Provide the [X, Y] coordinate of the cell's center where the given text is located.  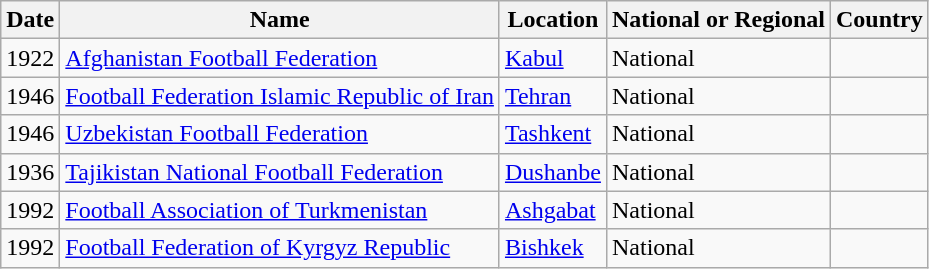
Date [30, 20]
National or Regional [718, 20]
Football Association of Turkmenistan [280, 210]
1922 [30, 58]
Bishkek [552, 248]
Ashgabat [552, 210]
Dushanbe [552, 172]
Tajikistan National Football Federation [280, 172]
Tehran [552, 96]
Kabul [552, 58]
Football Federation of Kyrgyz Republic [280, 248]
Uzbekistan Football Federation [280, 134]
Football Federation Islamic Republic of Iran [280, 96]
Tashkent [552, 134]
Country [879, 20]
Afghanistan Football Federation [280, 58]
1936 [30, 172]
Name [280, 20]
Location [552, 20]
